Pinpoint the cell where the given text exists, returning its (X, Y) midpoint coordinate. 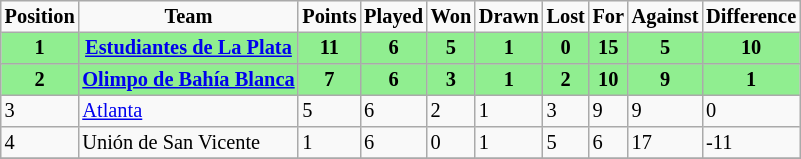
Lost (566, 17)
Drawn (509, 17)
Atlanta (188, 111)
11 (329, 48)
Olimpo de Bahía Blanca (188, 80)
Position (40, 17)
Played (393, 17)
Unión de San Vicente (188, 143)
-11 (751, 143)
Team (188, 17)
Estudiantes de La Plata (188, 48)
Points (329, 17)
Difference (751, 17)
17 (665, 143)
Against (665, 17)
15 (608, 48)
4 (40, 143)
For (608, 17)
7 (329, 80)
Won (451, 17)
